From the cell containing the given text, extract its center point as [x, y] coordinate. 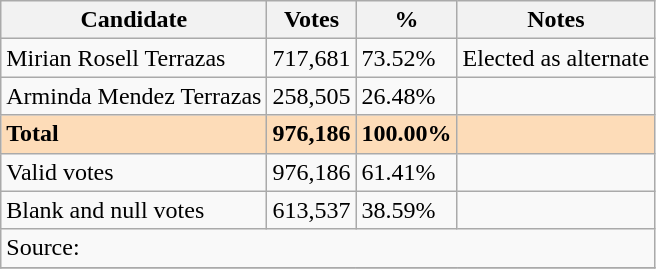
100.00% [406, 134]
26.48% [406, 96]
% [406, 20]
Votes [312, 20]
61.41% [406, 172]
717,681 [312, 58]
73.52% [406, 58]
Elected as alternate [556, 58]
Valid votes [134, 172]
38.59% [406, 210]
Candidate [134, 20]
Notes [556, 20]
Source: [328, 248]
613,537 [312, 210]
Total [134, 134]
Blank and null votes [134, 210]
Mirian Rosell Terrazas [134, 58]
Arminda Mendez Terrazas [134, 96]
258,505 [312, 96]
